Locate the cell with the specified text and output its [X, Y] center coordinate. 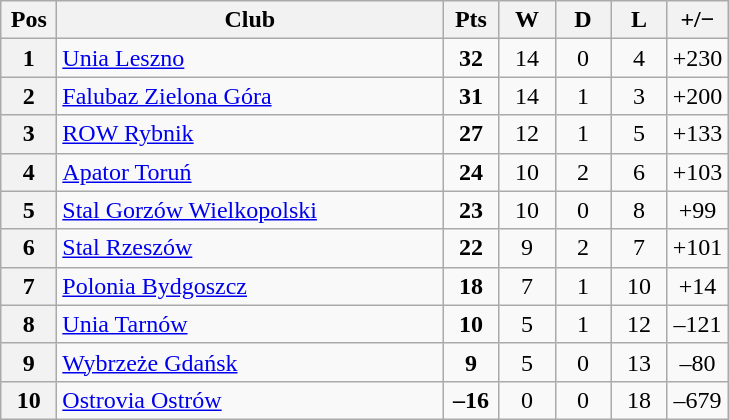
D [583, 20]
32 [471, 58]
Club [250, 20]
31 [471, 96]
–121 [698, 324]
–80 [698, 362]
W [527, 20]
+/− [698, 20]
L [639, 20]
24 [471, 172]
ROW Rybnik [250, 134]
Falubaz Zielona Góra [250, 96]
Unia Leszno [250, 58]
Unia Tarnów [250, 324]
–679 [698, 400]
+200 [698, 96]
–16 [471, 400]
Wybrzeże Gdańsk [250, 362]
+133 [698, 134]
Apator Toruń [250, 172]
+103 [698, 172]
22 [471, 248]
Stal Gorzów Wielkopolski [250, 210]
Ostrovia Ostrów [250, 400]
27 [471, 134]
+99 [698, 210]
+14 [698, 286]
Polonia Bydgoszcz [250, 286]
Stal Rzeszów [250, 248]
23 [471, 210]
Pos [29, 20]
+101 [698, 248]
13 [639, 362]
+230 [698, 58]
Pts [471, 20]
